Return (x, y) of the center of cell containing provided text 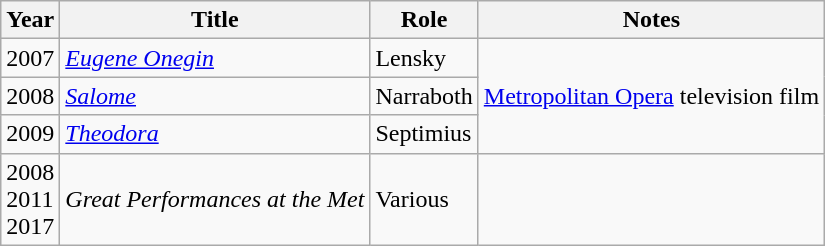
200820112017 (30, 199)
Year (30, 20)
Title (215, 20)
2008 (30, 96)
Septimius (424, 134)
2009 (30, 134)
Lensky (424, 58)
2007 (30, 58)
Theodora (215, 134)
Notes (651, 20)
Eugene Onegin (215, 58)
Narraboth (424, 96)
Great Performances at the Met (215, 199)
Role (424, 20)
Various (424, 199)
Salome (215, 96)
Metropolitan Opera television film (651, 96)
